For the text-containing cell, return its midpoint in [x, y] coordinate format. 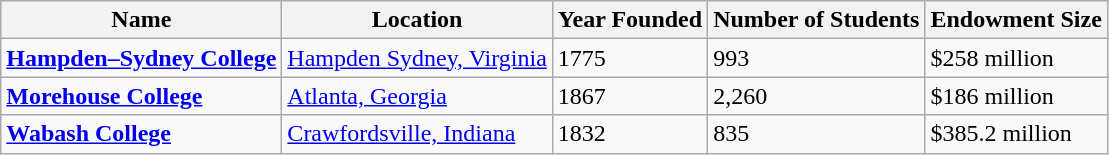
Wabash College [142, 134]
1775 [630, 58]
Number of Students [816, 20]
Crawfordsville, Indiana [417, 134]
2,260 [816, 96]
Endowment Size [1016, 20]
Morehouse College [142, 96]
Name [142, 20]
Hampden Sydney, Virginia [417, 58]
Year Founded [630, 20]
835 [816, 134]
Hampden–Sydney College [142, 58]
Atlanta, Georgia [417, 96]
1832 [630, 134]
$385.2 million [1016, 134]
Location [417, 20]
1867 [630, 96]
993 [816, 58]
$258 million [1016, 58]
$186 million [1016, 96]
